Output the (x, y) coordinate of the center of the cell containing the given text.  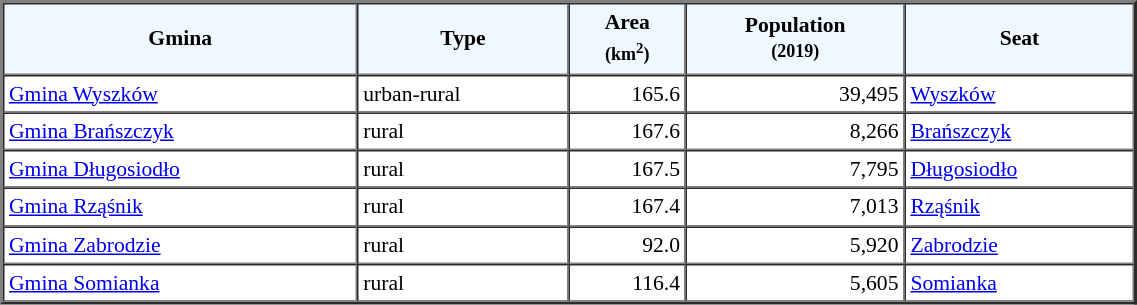
Gmina (180, 38)
92.0 (628, 245)
Rząśnik (1019, 207)
5,920 (795, 245)
39,495 (795, 93)
7,013 (795, 207)
Gmina Rząśnik (180, 207)
urban-rural (462, 93)
Gmina Zabrodzie (180, 245)
116.4 (628, 283)
8,266 (795, 131)
Gmina Wyszków (180, 93)
Somianka (1019, 283)
Gmina Somianka (180, 283)
167.6 (628, 131)
Type (462, 38)
167.5 (628, 169)
Seat (1019, 38)
167.4 (628, 207)
Brańszczyk (1019, 131)
Wyszków (1019, 93)
5,605 (795, 283)
165.6 (628, 93)
Population(2019) (795, 38)
Zabrodzie (1019, 245)
Gmina Brańszczyk (180, 131)
Długosiodło (1019, 169)
Gmina Długosiodło (180, 169)
7,795 (795, 169)
Area(km2) (628, 38)
